Locate the cell with the specified text and output its (x, y) center coordinate. 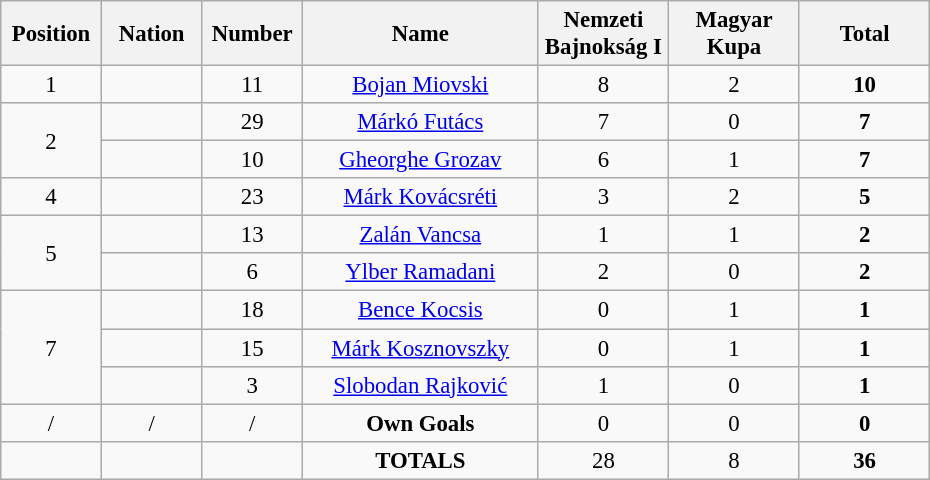
Own Goals (421, 423)
Márk Kosznovszky (421, 348)
Bojan Miovski (421, 85)
Magyar Kupa (734, 34)
Gheorghe Grozav (421, 160)
36 (864, 460)
11 (252, 85)
Bence Kocsis (421, 310)
Number (252, 34)
Ylber Ramadani (421, 273)
28 (604, 460)
13 (252, 235)
Nemzeti Bajnokság I (604, 34)
29 (252, 122)
Nation (152, 34)
TOTALS (421, 460)
Slobodan Rajković (421, 385)
Position (52, 34)
Márkó Futács (421, 122)
23 (252, 197)
Márk Kovácsréti (421, 197)
15 (252, 348)
Name (421, 34)
Zalán Vancsa (421, 235)
18 (252, 310)
4 (52, 197)
Total (864, 34)
